Extract the (X, Y) coordinate from the center of the cell holding the provided text.  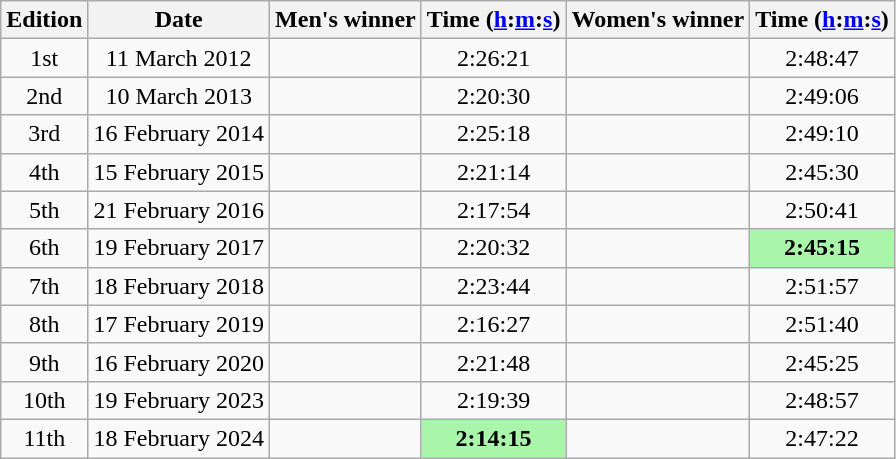
2:49:10 (822, 134)
2:47:22 (822, 438)
2:20:30 (494, 96)
2:51:40 (822, 324)
15 February 2015 (179, 172)
18 February 2018 (179, 286)
Edition (44, 20)
6th (44, 248)
2:45:25 (822, 362)
2:45:30 (822, 172)
Women's winner (658, 20)
16 February 2014 (179, 134)
2:50:41 (822, 210)
Men's winner (346, 20)
Date (179, 20)
17 February 2019 (179, 324)
2:48:47 (822, 58)
10 March 2013 (179, 96)
8th (44, 324)
2:14:15 (494, 438)
2:21:14 (494, 172)
2:17:54 (494, 210)
11 March 2012 (179, 58)
2:16:27 (494, 324)
2:51:57 (822, 286)
2:45:15 (822, 248)
2:26:21 (494, 58)
4th (44, 172)
19 February 2017 (179, 248)
2:49:06 (822, 96)
2:20:32 (494, 248)
2:48:57 (822, 400)
21 February 2016 (179, 210)
2:21:48 (494, 362)
19 February 2023 (179, 400)
11th (44, 438)
1st (44, 58)
3rd (44, 134)
2:19:39 (494, 400)
10th (44, 400)
9th (44, 362)
7th (44, 286)
16 February 2020 (179, 362)
2nd (44, 96)
2:23:44 (494, 286)
18 February 2024 (179, 438)
2:25:18 (494, 134)
5th (44, 210)
